Output the (x, y) coordinate of the center of the cell containing the given text.  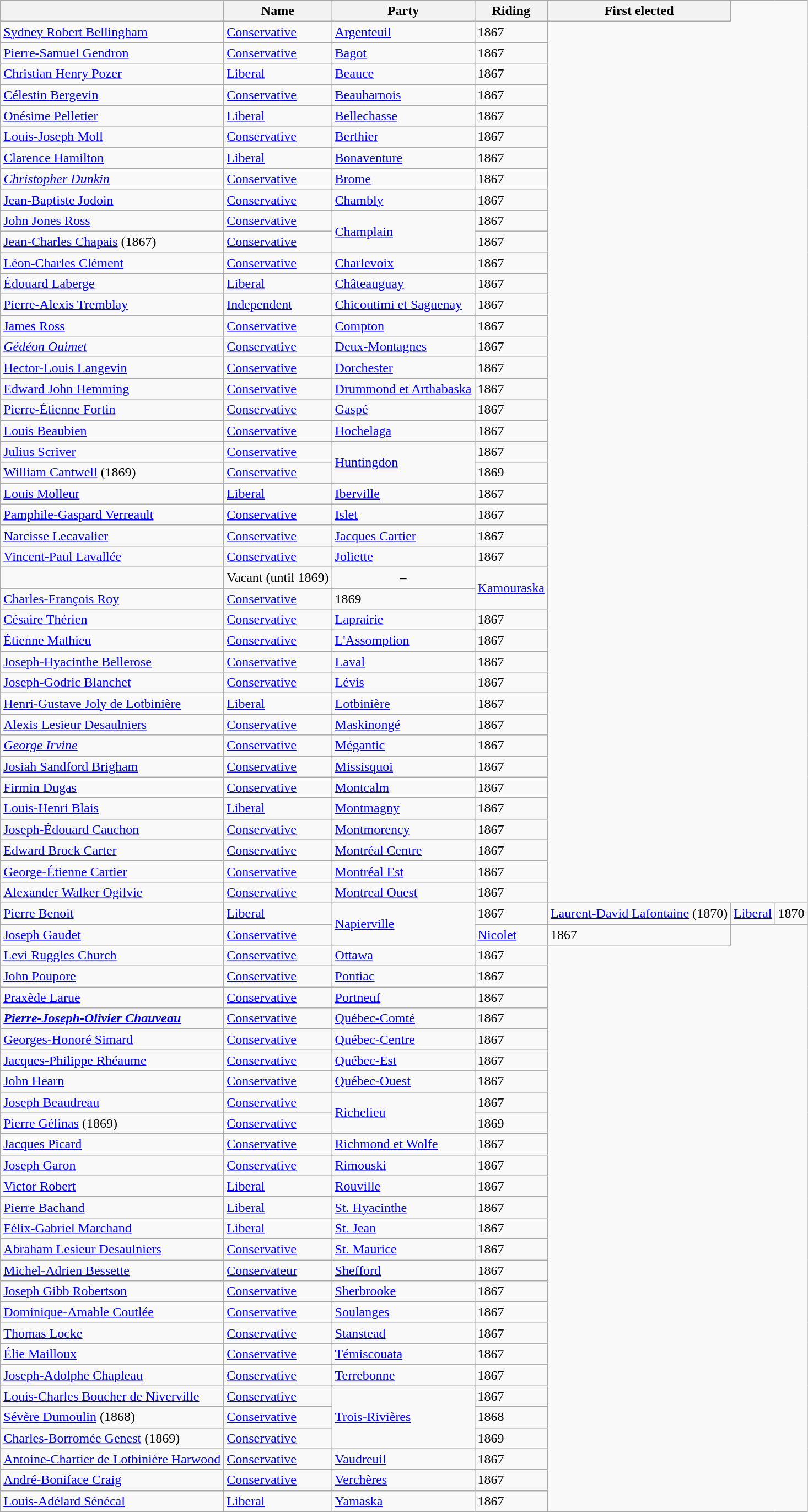
Léon-Charles Clément (112, 263)
Pierre-Étienne Fortin (112, 410)
Beauharnois (403, 95)
Pierre Benoit (112, 913)
Témiscouata (403, 1354)
St. Jean (403, 1228)
Soulanges (403, 1312)
Hector-Louis Langevin (112, 368)
Montcalm (403, 787)
Josiah Sandford Brigham (112, 766)
Joseph Beaudreau (112, 1102)
Georges-Honoré Simard (112, 1039)
Bellechasse (403, 116)
Louis Molleur (112, 494)
Praxède Larue (112, 998)
Pierre-Joseph-Olivier Chauveau (112, 1018)
Louis Beaubien (112, 431)
Narcisse Lecavalier (112, 535)
Charles-Borromée Genest (1869) (112, 1438)
Abraham Lesieur Desaulniers (112, 1249)
Gédéon Ouimet (112, 347)
Édouard Laberge (112, 284)
Thomas Locke (112, 1333)
Bonaventure (403, 158)
George Irvine (112, 746)
Rimouski (403, 1165)
Ottawa (403, 956)
Drummond et Arthabaska (403, 389)
Champlain (403, 231)
Trois-Rivières (403, 1417)
Christopher Dunkin (112, 179)
Québec-Comté (403, 1018)
Edward John Hemming (112, 389)
Shefford (403, 1270)
Félix-Gabriel Marchand (112, 1228)
Charlevoix (403, 263)
Bagot (403, 53)
Pamphile-Gaspard Verreault (112, 514)
Yamaska (403, 1501)
Chambly (403, 200)
Montréal Centre (403, 850)
Richelieu (403, 1113)
Jacques Picard (112, 1144)
Joseph-Godric Blanchet (112, 683)
Alexis Lesieur Desaulniers (112, 725)
Edward Brock Carter (112, 850)
Sydney Robert Bellingham (112, 32)
Henri-Gustave Joly de Lotbinière (112, 704)
Louis-Henri Blais (112, 808)
Laprairie (403, 620)
Christian Henry Pozer (112, 74)
Stanstead (403, 1333)
Huntingdon (403, 462)
L'Assomption (403, 641)
André-Boniface Craig (112, 1480)
Maskinongé (403, 725)
Beauce (403, 74)
Montmagny (403, 808)
Vaudreuil (403, 1459)
Alexander Walker Ogilvie (112, 892)
Vacant (until 1869) (278, 577)
John Jones Ross (112, 221)
Joseph-Édouard Cauchon (112, 829)
Laurent-David Lafontaine (1870) (639, 913)
Name (278, 11)
Compton (403, 326)
Gaspé (403, 410)
Élie Mailloux (112, 1354)
Louis-Joseph Moll (112, 137)
Firmin Dugas (112, 787)
Independent (278, 305)
Nicolet (511, 935)
Pierre Bachand (112, 1207)
Richmond et Wolfe (403, 1144)
Jacques Cartier (403, 535)
Conservateur (278, 1270)
George-Étienne Cartier (112, 871)
Kamouraska (511, 588)
Jean-Baptiste Jodoin (112, 200)
Joseph Gaudet (112, 935)
James Ross (112, 326)
St. Hyacinthe (403, 1207)
Joseph-Adolphe Chapleau (112, 1375)
Brome (403, 179)
Pierre-Alexis Tremblay (112, 305)
Montmorency (403, 829)
First elected (639, 11)
Pontiac (403, 977)
Dorchester (403, 368)
Rouville (403, 1186)
Louis-Charles Boucher de Niverville (112, 1396)
Louis-Adélard Sénécal (112, 1501)
Berthier (403, 137)
Portneuf (403, 998)
Sherbrooke (403, 1291)
Islet (403, 514)
John Poupore (112, 977)
Châteauguay (403, 284)
Césaire Thérien (112, 620)
Mégantic (403, 746)
Hochelaga (403, 431)
Vincent-Paul Lavallée (112, 556)
1868 (511, 1417)
Jacques-Philippe Rhéaume (112, 1060)
William Cantwell (1869) (112, 473)
Victor Robert (112, 1186)
Sévère Dumoulin (1868) (112, 1417)
Jean-Charles Chapais (1867) (112, 242)
Argenteuil (403, 32)
Chicoutimi et Saguenay (403, 305)
Lévis (403, 683)
Charles-François Roy (112, 598)
Montréal Est (403, 871)
Pierre Gélinas (1869) (112, 1123)
Michel-Adrien Bessette (112, 1270)
Riding (511, 11)
Joseph Garon (112, 1165)
Lotbinière (403, 704)
Terrebonne (403, 1375)
Laval (403, 662)
Julius Scriver (112, 452)
Deux-Montagnes (403, 347)
Joliette (403, 556)
Joseph-Hyacinthe Bellerose (112, 662)
Verchères (403, 1480)
Étienne Mathieu (112, 641)
– (403, 577)
Levi Ruggles Church (112, 956)
Napierville (403, 924)
Dominique-Amable Coutlée (112, 1312)
Québec-Ouest (403, 1081)
1870 (791, 913)
St. Maurice (403, 1249)
Célestin Bergevin (112, 95)
Iberville (403, 494)
Antoine-Chartier de Lotbinière Harwood (112, 1459)
Clarence Hamilton (112, 158)
John Hearn (112, 1081)
Missisquoi (403, 766)
Joseph Gibb Robertson (112, 1291)
Onésime Pelletier (112, 116)
Pierre-Samuel Gendron (112, 53)
Party (403, 11)
Québec-Centre (403, 1039)
Québec-Est (403, 1060)
Montreal Ouest (403, 892)
